Find where the given text appears and provide that cell's center as (x, y) coordinate. 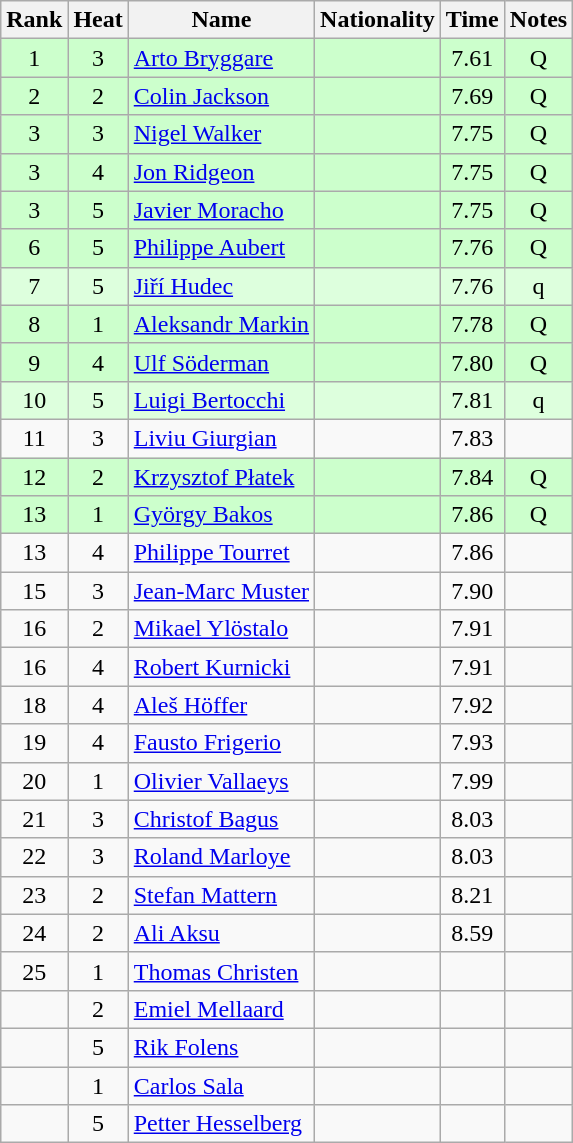
Jiří Hudec (221, 286)
Jean-Marc Muster (221, 591)
24 (34, 933)
8.21 (472, 895)
22 (34, 857)
Roland Marloye (221, 857)
8.59 (472, 933)
7.61 (472, 58)
20 (34, 781)
Aleksandr Markin (221, 324)
10 (34, 400)
Nigel Walker (221, 134)
Aleš Höffer (221, 705)
9 (34, 362)
Philippe Aubert (221, 248)
12 (34, 477)
Rik Folens (221, 1047)
7.90 (472, 591)
Ali Aksu (221, 933)
Name (221, 20)
7.69 (472, 96)
Petter Hesselberg (221, 1124)
7.83 (472, 438)
Luigi Bertocchi (221, 400)
György Bakos (221, 515)
19 (34, 743)
Heat (98, 20)
Colin Jackson (221, 96)
21 (34, 819)
15 (34, 591)
Olivier Vallaeys (221, 781)
Arto Bryggare (221, 58)
Nationality (378, 20)
Krzysztof Płatek (221, 477)
25 (34, 971)
7.93 (472, 743)
Ulf Söderman (221, 362)
Philippe Tourret (221, 553)
Christof Bagus (221, 819)
Carlos Sala (221, 1085)
Liviu Giurgian (221, 438)
11 (34, 438)
7.99 (472, 781)
Rank (34, 20)
Thomas Christen (221, 971)
23 (34, 895)
Fausto Frigerio (221, 743)
Notes (538, 20)
7.84 (472, 477)
Javier Moracho (221, 210)
7.92 (472, 705)
7.78 (472, 324)
7 (34, 286)
Emiel Mellaard (221, 1009)
18 (34, 705)
Stefan Mattern (221, 895)
7.80 (472, 362)
Mikael Ylöstalo (221, 629)
8 (34, 324)
7.81 (472, 400)
Jon Ridgeon (221, 172)
Time (472, 20)
Robert Kurnicki (221, 667)
6 (34, 248)
